Provide the [X, Y] coordinate of the cell's center where the given text is located.  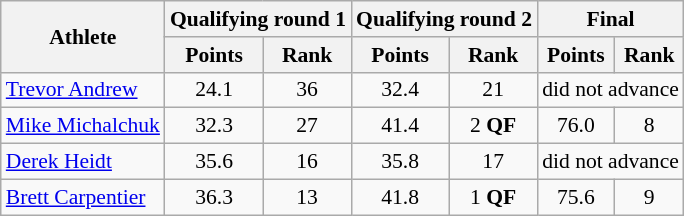
9 [650, 197]
Final [610, 19]
Brett Carpentier [83, 197]
Qualifying round 2 [444, 19]
36.3 [214, 197]
Mike Michalchuk [83, 126]
35.6 [214, 162]
Trevor Andrew [83, 90]
1 QF [493, 197]
Qualifying round 1 [258, 19]
35.8 [400, 162]
2 QF [493, 126]
75.6 [576, 197]
32.3 [214, 126]
Athlete [83, 36]
41.8 [400, 197]
21 [493, 90]
Derek Heidt [83, 162]
24.1 [214, 90]
13 [307, 197]
16 [307, 162]
41.4 [400, 126]
32.4 [400, 90]
8 [650, 126]
36 [307, 90]
27 [307, 126]
76.0 [576, 126]
17 [493, 162]
